Scan for the cell matching the given text and deliver its (x, y) coordinate at center. 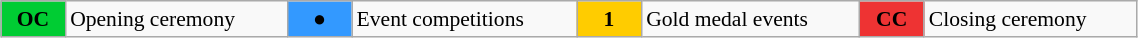
Closing ceremony (1030, 19)
1 (609, 19)
Opening ceremony (176, 19)
CC (892, 19)
OC (33, 19)
Event competitions (464, 19)
Gold medal events (750, 19)
● (319, 19)
